Determine the (x, y) coordinate at the center of the cell enclosing the given text.  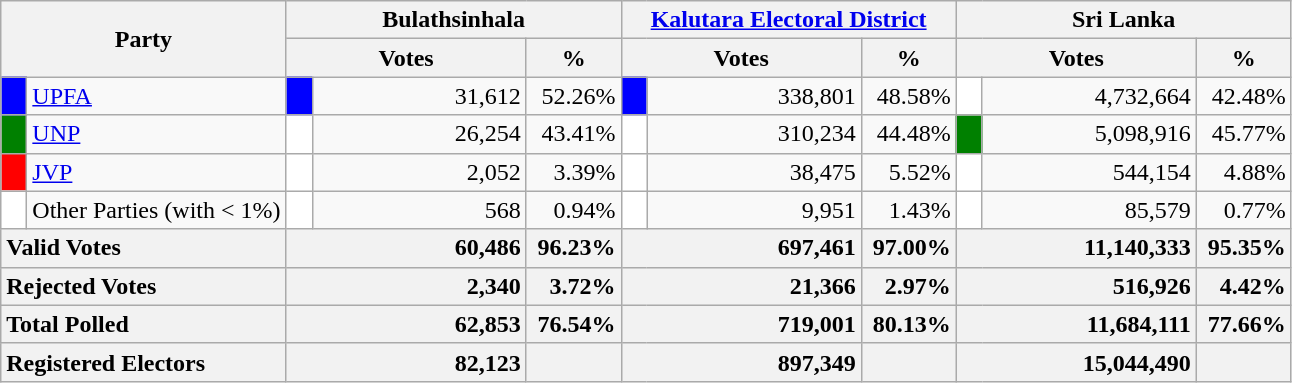
3.72% (574, 286)
UNP (156, 134)
21,366 (741, 286)
11,684,111 (1076, 324)
Total Polled (144, 324)
5.52% (908, 172)
Sri Lanka (1124, 20)
44.48% (908, 134)
719,001 (741, 324)
Party (144, 39)
Other Parties (with < 1%) (156, 210)
3.39% (574, 172)
26,254 (419, 134)
UPFA (156, 96)
62,853 (406, 324)
31,612 (419, 96)
77.66% (1244, 324)
96.23% (574, 248)
JVP (156, 172)
5,098,916 (1089, 134)
11,140,333 (1076, 248)
310,234 (754, 134)
82,123 (406, 362)
Rejected Votes (144, 286)
338,801 (754, 96)
60,486 (406, 248)
43.41% (574, 134)
544,154 (1089, 172)
85,579 (1089, 210)
568 (419, 210)
80.13% (908, 324)
697,461 (741, 248)
Valid Votes (144, 248)
38,475 (754, 172)
4,732,664 (1089, 96)
95.35% (1244, 248)
Registered Electors (144, 362)
52.26% (574, 96)
516,926 (1076, 286)
897,349 (741, 362)
2.97% (908, 286)
48.58% (908, 96)
2,340 (406, 286)
9,951 (754, 210)
1.43% (908, 210)
76.54% (574, 324)
15,044,490 (1076, 362)
97.00% (908, 248)
2,052 (419, 172)
0.94% (574, 210)
4.42% (1244, 286)
0.77% (1244, 210)
4.88% (1244, 172)
Bulathsinhala (454, 20)
42.48% (1244, 96)
45.77% (1244, 134)
Kalutara Electoral District (788, 20)
